Find where the given text appears and provide that cell's center as [X, Y] coordinate. 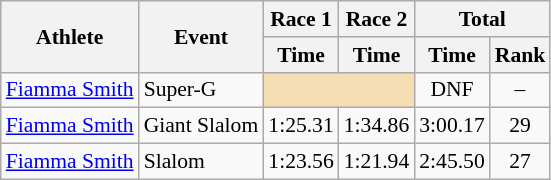
Event [202, 36]
1:21.94 [376, 162]
Giant Slalom [202, 126]
Race 2 [376, 19]
3:00.17 [452, 126]
Race 1 [300, 19]
27 [520, 162]
– [520, 90]
2:45.50 [452, 162]
29 [520, 126]
Slalom [202, 162]
Athlete [70, 36]
1:25.31 [300, 126]
Rank [520, 55]
Super-G [202, 90]
Total [482, 19]
1:23.56 [300, 162]
1:34.86 [376, 126]
DNF [452, 90]
